Identify which cell holds the provided text, then report its (x, y) central coordinate. 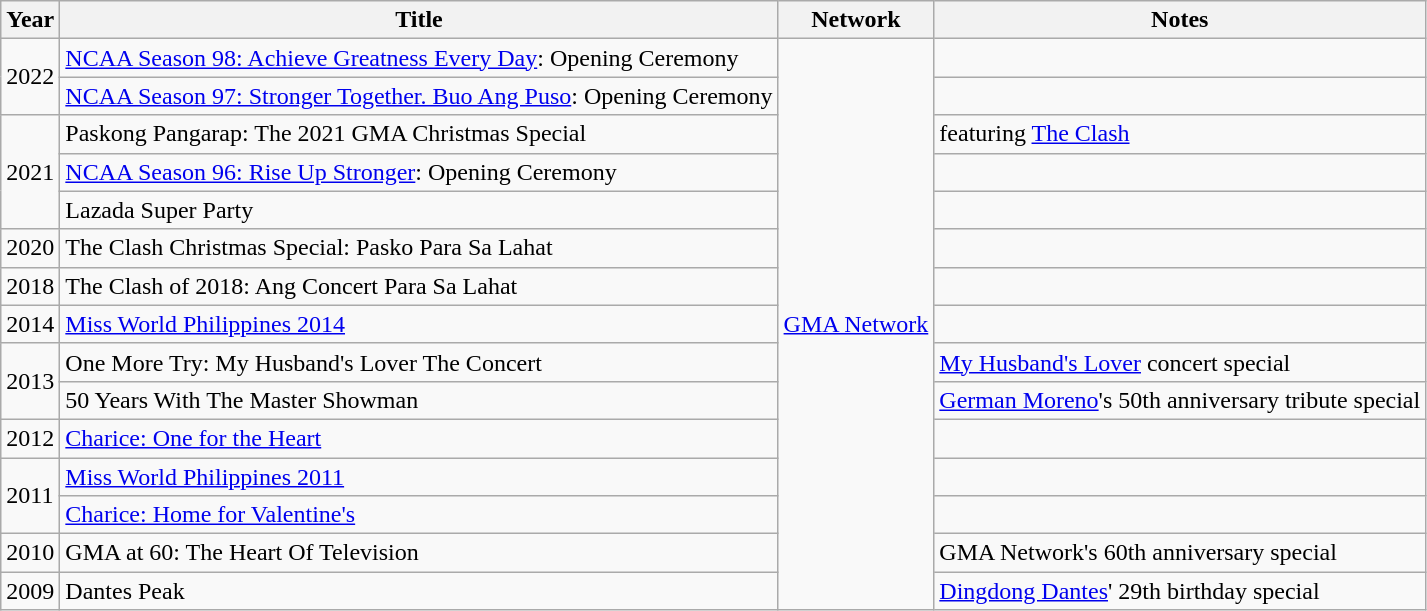
Notes (1180, 20)
One More Try: My Husband's Lover The Concert (419, 362)
2011 (30, 496)
Charice: One for the Heart (419, 438)
Dingdong Dantes' 29th birthday special (1180, 591)
The Clash of 2018: Ang Concert Para Sa Lahat (419, 286)
Dantes Peak (419, 591)
Lazada Super Party (419, 210)
My Husband's Lover concert special (1180, 362)
Year (30, 20)
The Clash Christmas Special: Pasko Para Sa Lahat (419, 248)
Miss World Philippines 2014 (419, 324)
50 Years With The Master Showman (419, 400)
GMA at 60: The Heart Of Television (419, 553)
German Moreno's 50th anniversary tribute special (1180, 400)
2012 (30, 438)
Miss World Philippines 2011 (419, 477)
Paskong Pangarap: The 2021 GMA Christmas Special (419, 134)
2014 (30, 324)
GMA Network's 60th anniversary special (1180, 553)
GMA Network (856, 324)
Title (419, 20)
NCAA Season 96: Rise Up Stronger: Opening Ceremony (419, 172)
2021 (30, 172)
2013 (30, 381)
2020 (30, 248)
2022 (30, 77)
Network (856, 20)
NCAA Season 98: Achieve Greatness Every Day: Opening Ceremony (419, 58)
Charice: Home for Valentine's (419, 515)
2009 (30, 591)
featuring The Clash (1180, 134)
2018 (30, 286)
2010 (30, 553)
NCAA Season 97: Stronger Together. Buo Ang Puso: Opening Ceremony (419, 96)
